From the cell containing the given text, extract its center point as [x, y] coordinate. 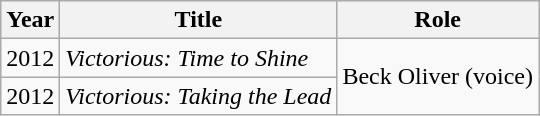
Year [30, 20]
Victorious: Taking the Lead [198, 96]
Role [438, 20]
Beck Oliver (voice) [438, 77]
Title [198, 20]
Victorious: Time to Shine [198, 58]
